Scan for the cell matching the given text and deliver its (x, y) coordinate at center. 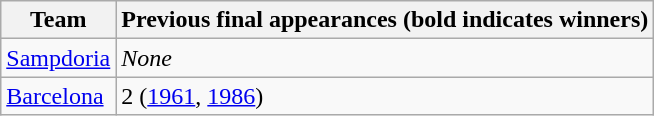
Previous final appearances (bold indicates winners) (385, 20)
Sampdoria (58, 58)
Team (58, 20)
Barcelona (58, 96)
None (385, 58)
2 (1961, 1986) (385, 96)
